Find where the given text appears and provide that cell's center as [X, Y] coordinate. 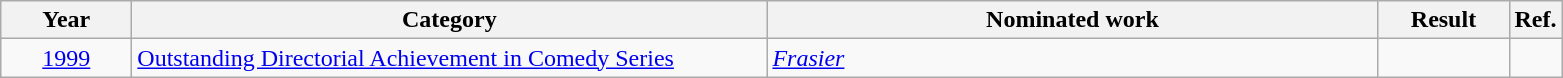
Nominated work [1072, 20]
Category [450, 20]
Result [1444, 20]
Year [66, 20]
Outstanding Directorial Achievement in Comedy Series [450, 58]
Ref. [1536, 20]
Frasier [1072, 58]
1999 [66, 58]
